Scan for the cell matching the given text and deliver its [X, Y] coordinate at center. 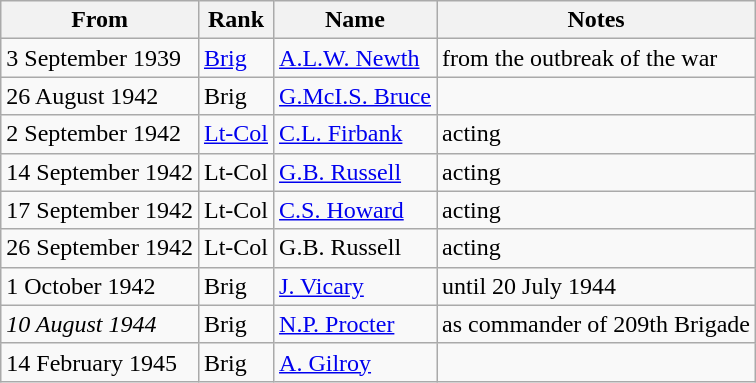
until 20 July 1944 [596, 286]
14 February 1945 [100, 362]
3 September 1939 [100, 58]
14 September 1942 [100, 172]
A.L.W. Newth [356, 58]
Name [356, 20]
as commander of 209th Brigade [596, 324]
1 October 1942 [100, 286]
From [100, 20]
A. Gilroy [356, 362]
J. Vicary [356, 286]
26 September 1942 [100, 248]
N.P. Procter [356, 324]
G.McI.S. Bruce [356, 96]
from the outbreak of the war [596, 58]
2 September 1942 [100, 134]
C.S. Howard [356, 210]
Notes [596, 20]
17 September 1942 [100, 210]
26 August 1942 [100, 96]
C.L. Firbank [356, 134]
Rank [236, 20]
10 August 1944 [100, 324]
